Provide the (x, y) coordinate of the cell's center where the given text is located.  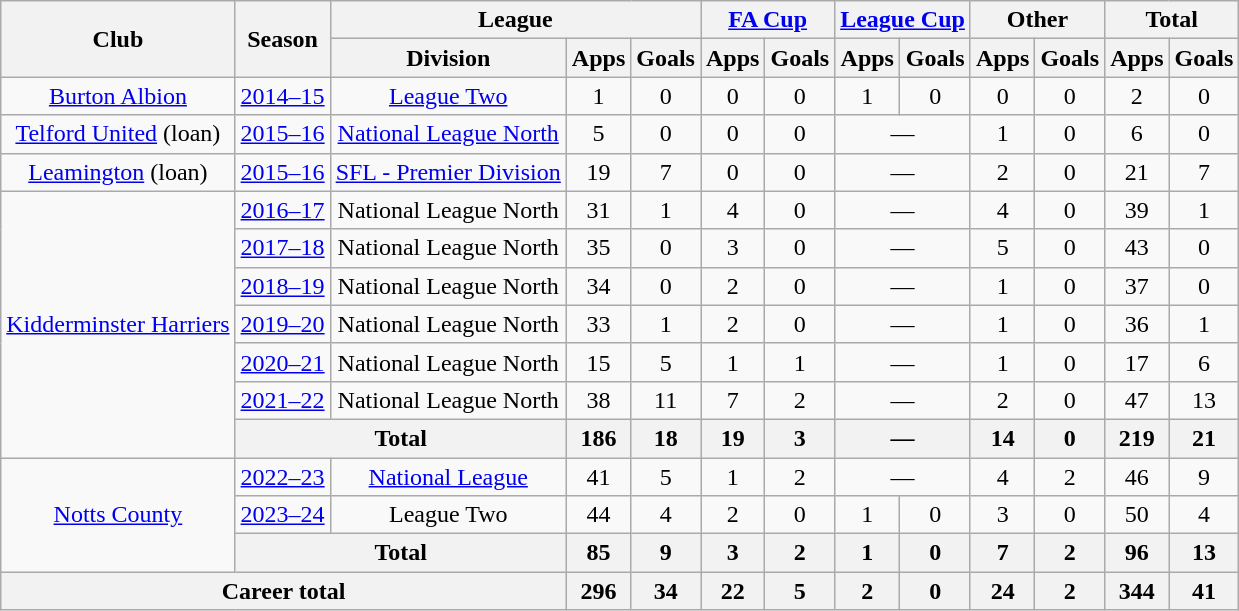
35 (598, 248)
Telford United (loan) (118, 134)
Club (118, 39)
National League (448, 477)
Other (1037, 20)
24 (1002, 591)
85 (598, 553)
17 (1137, 362)
186 (598, 438)
44 (598, 515)
2018–19 (282, 286)
2021–22 (282, 400)
2016–17 (282, 210)
219 (1137, 438)
50 (1137, 515)
31 (598, 210)
46 (1137, 477)
Kidderminster Harriers (118, 324)
15 (598, 362)
Burton Albion (118, 96)
96 (1137, 553)
43 (1137, 248)
344 (1137, 591)
2017–18 (282, 248)
2020–21 (282, 362)
2014–15 (282, 96)
2022–23 (282, 477)
Division (448, 58)
2019–20 (282, 324)
Career total (284, 591)
39 (1137, 210)
League (515, 20)
18 (666, 438)
33 (598, 324)
SFL - Premier Division (448, 172)
47 (1137, 400)
11 (666, 400)
Season (282, 39)
37 (1137, 286)
38 (598, 400)
League Cup (903, 20)
Leamington (loan) (118, 172)
Notts County (118, 515)
FA Cup (767, 20)
296 (598, 591)
36 (1137, 324)
22 (732, 591)
14 (1002, 438)
2023–24 (282, 515)
